Extract the (x, y) coordinate from the center of the cell holding the provided text.  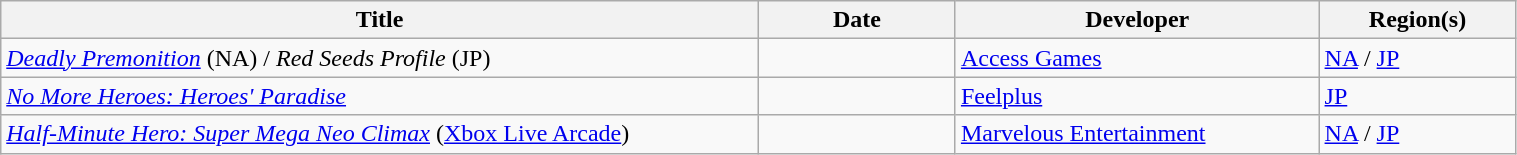
Access Games (1137, 58)
No More Heroes: Heroes' Paradise (380, 96)
Region(s) (1418, 20)
Developer (1137, 20)
Date (856, 20)
Marvelous Entertainment (1137, 134)
Half-Minute Hero: Super Mega Neo Climax (Xbox Live Arcade) (380, 134)
Title (380, 20)
JP (1418, 96)
Feelplus (1137, 96)
Deadly Premonition (NA) / Red Seeds Profile (JP) (380, 58)
